Locate the cell with the specified text and output its [X, Y] center coordinate. 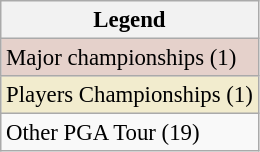
Major championships (1) [130, 58]
Players Championships (1) [130, 95]
Other PGA Tour (19) [130, 133]
Legend [130, 20]
